Capture the cell that displays the provided text and extract its (X, Y) central coordinate. 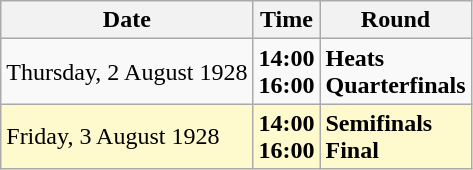
Semifinals Final (396, 136)
Heats Quarterfinals (396, 72)
Round (396, 20)
Thursday, 2 August 1928 (127, 72)
Friday, 3 August 1928 (127, 136)
Date (127, 20)
Time (286, 20)
